Output the (X, Y) coordinate of the center of the cell containing the given text.  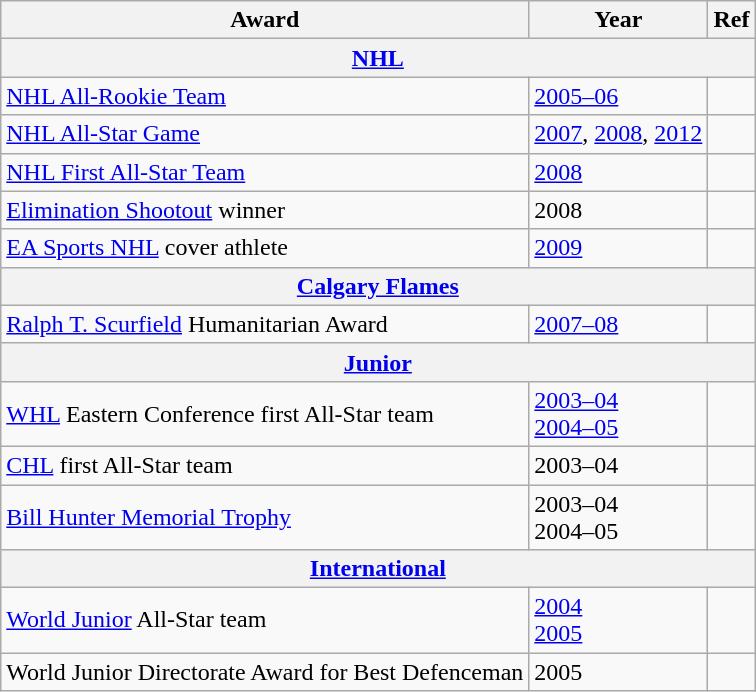
Junior (378, 362)
Calgary Flames (378, 286)
2003–04 (618, 465)
NHL All-Rookie Team (265, 96)
Ref (732, 20)
CHL first All-Star team (265, 465)
World Junior Directorate Award for Best Defenceman (265, 672)
WHL Eastern Conference first All-Star team (265, 414)
2003–04 2004–05 (618, 414)
International (378, 569)
2005 (618, 672)
Year (618, 20)
2005–06 (618, 96)
NHL (378, 58)
2009 (618, 248)
2007, 2008, 2012 (618, 134)
Elimination Shootout winner (265, 210)
EA Sports NHL cover athlete (265, 248)
2007–08 (618, 324)
World Junior All-Star team (265, 620)
NHL All-Star Game (265, 134)
Bill Hunter Memorial Trophy (265, 516)
NHL First All-Star Team (265, 172)
2003–042004–05 (618, 516)
Award (265, 20)
20042005 (618, 620)
Ralph T. Scurfield Humanitarian Award (265, 324)
